From the cell containing the given text, extract its center point as (x, y) coordinate. 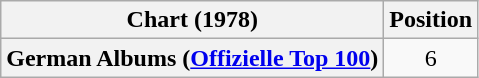
Chart (1978) (192, 20)
German Albums (Offizielle Top 100) (192, 58)
6 (431, 58)
Position (431, 20)
